Determine the (X, Y) coordinate at the center of the cell enclosing the given text.  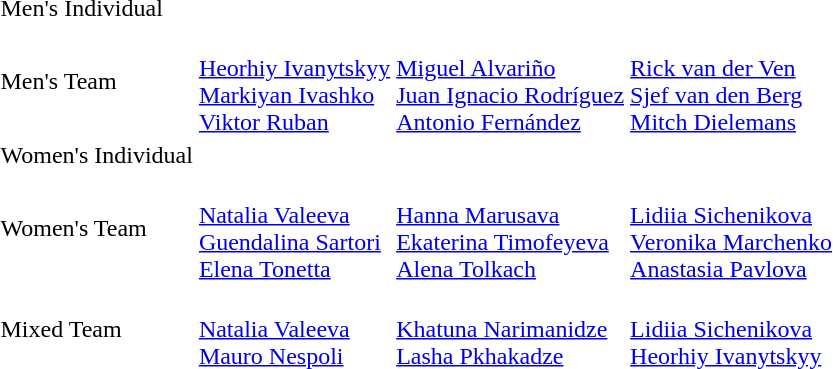
Natalia ValeevaGuendalina SartoriElena Tonetta (294, 228)
Hanna MarusavaEkaterina TimofeyevaAlena Tolkach (510, 228)
Miguel AlvariñoJuan Ignacio RodríguezAntonio Fernández (510, 82)
Heorhiy IvanytskyyMarkiyan IvashkoViktor Ruban (294, 82)
